Identify which cell holds the provided text, then report its (X, Y) central coordinate. 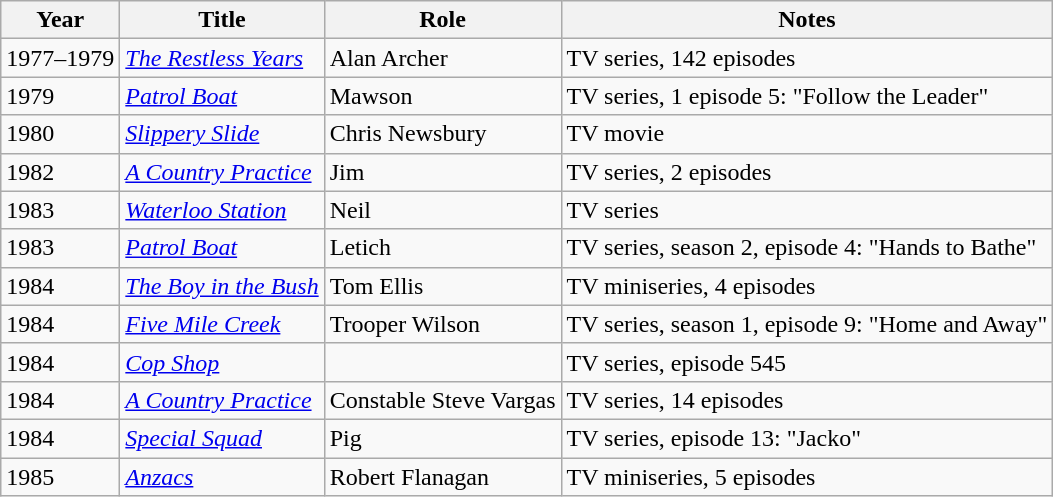
1977–1979 (60, 58)
TV series, episode 13: "Jacko" (807, 438)
Cop Shop (222, 362)
Role (442, 20)
Trooper Wilson (442, 324)
TV series, 14 episodes (807, 400)
Mawson (442, 96)
1980 (60, 134)
1979 (60, 96)
TV series, episode 545 (807, 362)
TV series, 2 episodes (807, 172)
Neil (442, 210)
TV movie (807, 134)
Notes (807, 20)
TV series, 1 episode 5: "Follow the Leader" (807, 96)
Pig (442, 438)
Constable Steve Vargas (442, 400)
Letich (442, 248)
Chris Newsbury (442, 134)
Robert Flanagan (442, 477)
1982 (60, 172)
Five Mile Creek (222, 324)
Waterloo Station (222, 210)
Special Squad (222, 438)
TV series, season 2, episode 4: "Hands to Bathe" (807, 248)
TV miniseries, 4 episodes (807, 286)
Title (222, 20)
Tom Ellis (442, 286)
Slippery Slide (222, 134)
1985 (60, 477)
Year (60, 20)
The Restless Years (222, 58)
TV series (807, 210)
Jim (442, 172)
Anzacs (222, 477)
The Boy in the Bush (222, 286)
Alan Archer (442, 58)
TV series, season 1, episode 9: "Home and Away" (807, 324)
TV series, 142 episodes (807, 58)
TV miniseries, 5 episodes (807, 477)
